Return the (X, Y) coordinate for the center point of the cell that contains the specified text.  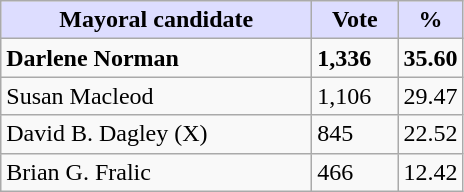
Mayoral candidate (156, 20)
Brian G. Fralic (156, 172)
David B. Dagley (X) (156, 134)
29.47 (430, 96)
% (430, 20)
Susan Macleod (156, 96)
Darlene Norman (156, 58)
1,336 (355, 58)
1,106 (355, 96)
845 (355, 134)
35.60 (430, 58)
22.52 (430, 134)
466 (355, 172)
12.42 (430, 172)
Vote (355, 20)
